Determine the (X, Y) coordinate at the center of the cell enclosing the given text.  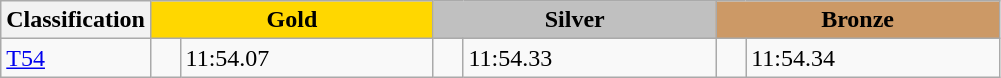
Silver (574, 20)
T54 (76, 58)
Bronze (858, 20)
11:54.34 (872, 58)
Gold (292, 20)
11:54.33 (590, 58)
11:54.07 (306, 58)
Classification (76, 20)
